For the text-containing cell, return its midpoint in (x, y) coordinate format. 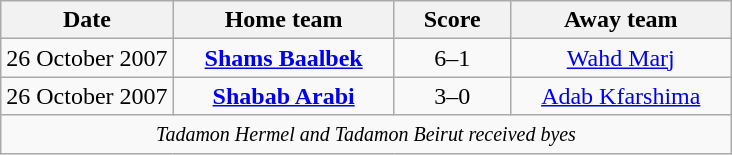
Date (87, 20)
Away team (620, 20)
Home team (284, 20)
3–0 (452, 96)
6–1 (452, 58)
Shams Baalbek (284, 58)
Score (452, 20)
Adab Kfarshima (620, 96)
Shabab Arabi (284, 96)
Wahd Marj (620, 58)
Tadamon Hermel and Tadamon Beirut received byes (366, 134)
